Search for the cell housing the specified text and yield its [X, Y] center coordinate. 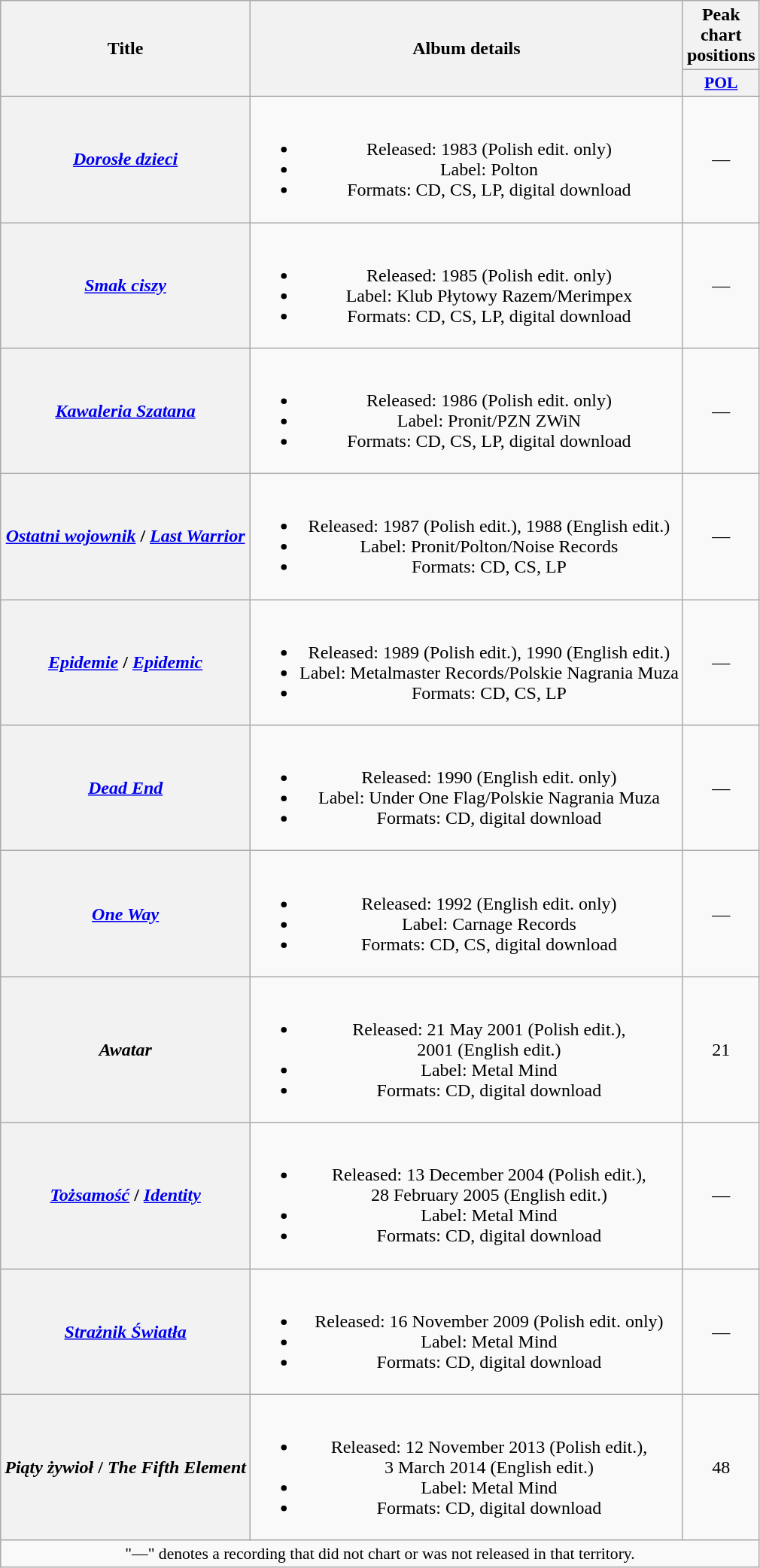
"—" denotes a recording that did not chart or was not released in that territory. [380, 1554]
Dead End [126, 789]
Strażnik Światła [126, 1332]
Title [126, 49]
Released: 1989 (Polish edit.), 1990 (English edit.)Label: Metalmaster Records/Polskie Nagrania MuzaFormats: CD, CS, LP [467, 662]
Released: 1992 (English edit. only)Label: Carnage RecordsFormats: CD, CS, digital download [467, 913]
POL [721, 84]
Released: 1987 (Polish edit.), 1988 (English edit.)Label: Pronit/Polton/Noise RecordsFormats: CD, CS, LP [467, 537]
Released: 1990 (English edit. only)Label: Under One Flag/Polskie Nagrania MuzaFormats: CD, digital download [467, 789]
21 [721, 1050]
Awatar [126, 1050]
Tożsamość / Identity [126, 1196]
Album details [467, 49]
Peak chart positions [721, 35]
Kawaleria Szatana [126, 411]
Released: 1985 (Polish edit. only)Label: Klub Płytowy Razem/MerimpexFormats: CD, CS, LP, digital download [467, 286]
Released: 1986 (Polish edit. only)Label: Pronit/PZN ZWiNFormats: CD, CS, LP, digital download [467, 411]
One Way [126, 913]
Released: 13 December 2004 (Polish edit.), 28 February 2005 (English edit.)Label: Metal MindFormats: CD, digital download [467, 1196]
Released: 12 November 2013 (Polish edit.),3 March 2014 (English edit.)Label: Metal MindFormats: CD, digital download [467, 1467]
Released: 21 May 2001 (Polish edit.),2001 (English edit.)Label: Metal MindFormats: CD, digital download [467, 1050]
Ostatni wojownik / Last Warrior [126, 537]
Epidemie / Epidemic [126, 662]
Released: 16 November 2009 (Polish edit. only)Label: Metal MindFormats: CD, digital download [467, 1332]
Released: 1983 (Polish edit. only)Label: PoltonFormats: CD, CS, LP, digital download [467, 160]
48 [721, 1467]
Piąty żywioł / The Fifth Element [126, 1467]
Dorosłe dzieci [126, 160]
Smak ciszy [126, 286]
